Return [X, Y] of the center of cell containing provided text 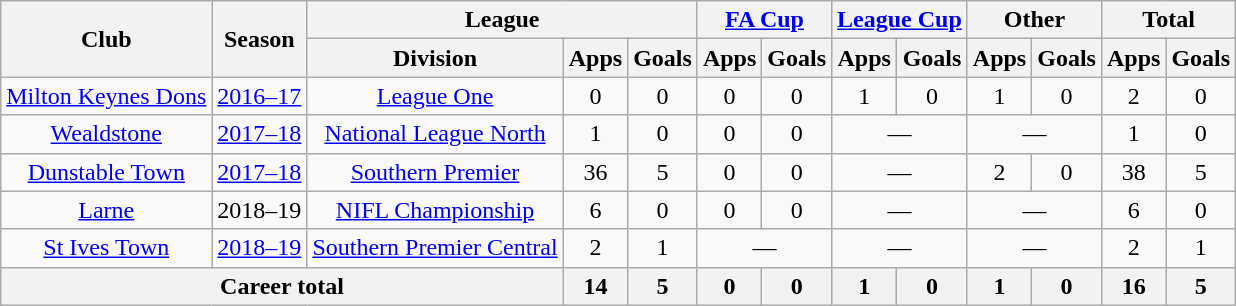
League [502, 20]
Dunstable Town [106, 172]
16 [1133, 286]
14 [595, 286]
FA Cup [764, 20]
Club [106, 39]
Southern Premier [435, 172]
NIFL Championship [435, 210]
Season [260, 39]
Total [1168, 20]
Division [435, 58]
Larne [106, 210]
36 [595, 172]
Other [1034, 20]
38 [1133, 172]
2016–17 [260, 96]
Milton Keynes Dons [106, 96]
National League North [435, 134]
Career total [282, 286]
League Cup [900, 20]
St Ives Town [106, 248]
Wealdstone [106, 134]
Southern Premier Central [435, 248]
League One [435, 96]
